Provide the [X, Y] coordinate of the cell's center where the given text is located.  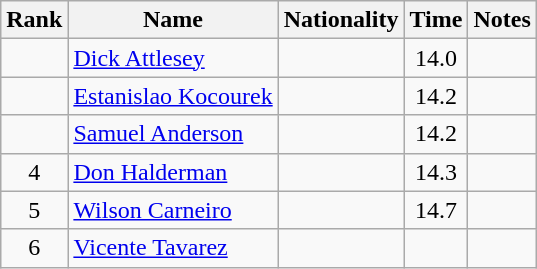
14.0 [436, 58]
Rank [34, 20]
Vicente Tavarez [173, 248]
Notes [502, 20]
Time [436, 20]
Samuel Anderson [173, 134]
Estanislao Kocourek [173, 96]
14.7 [436, 210]
Nationality [341, 20]
6 [34, 248]
Name [173, 20]
4 [34, 172]
14.3 [436, 172]
Wilson Carneiro [173, 210]
Don Halderman [173, 172]
Dick Attlesey [173, 58]
5 [34, 210]
